Find where the given text appears and provide that cell's center as (x, y) coordinate. 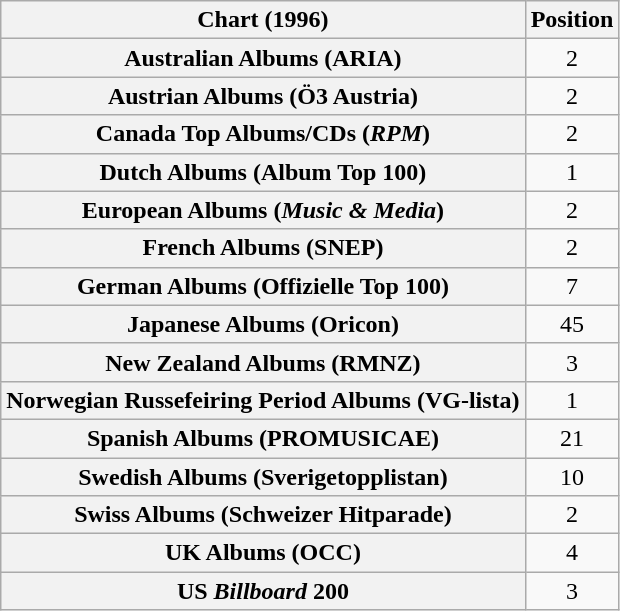
Japanese Albums (Oricon) (263, 324)
European Albums (Music & Media) (263, 210)
US Billboard 200 (263, 591)
French Albums (SNEP) (263, 248)
Chart (1996) (263, 20)
Dutch Albums (Album Top 100) (263, 172)
21 (572, 438)
45 (572, 324)
4 (572, 553)
10 (572, 477)
Swedish Albums (Sverigetopplistan) (263, 477)
Spanish Albums (PROMUSICAE) (263, 438)
New Zealand Albums (RMNZ) (263, 362)
UK Albums (OCC) (263, 553)
Swiss Albums (Schweizer Hitparade) (263, 515)
Austrian Albums (Ö3 Austria) (263, 96)
German Albums (Offizielle Top 100) (263, 286)
Canada Top Albums/CDs (RPM) (263, 134)
7 (572, 286)
Position (572, 20)
Australian Albums (ARIA) (263, 58)
Norwegian Russefeiring Period Albums (VG-lista) (263, 400)
